Output the (X, Y) coordinate of the center of the cell containing the given text.  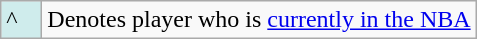
^ (22, 20)
Denotes player who is currently in the NBA (259, 20)
